For the text-containing cell, return its midpoint in [x, y] coordinate format. 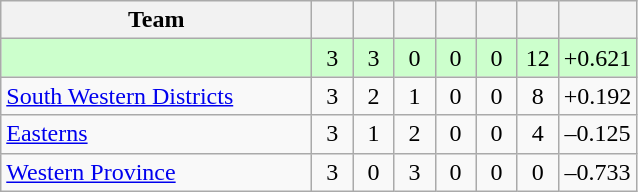
South Western Districts [156, 96]
12 [538, 58]
–0.733 [598, 172]
8 [538, 96]
–0.125 [598, 134]
+0.621 [598, 58]
Team [156, 20]
Easterns [156, 134]
4 [538, 134]
+0.192 [598, 96]
Western Province [156, 172]
